Determine the [X, Y] coordinate at the center of the cell enclosing the given text.  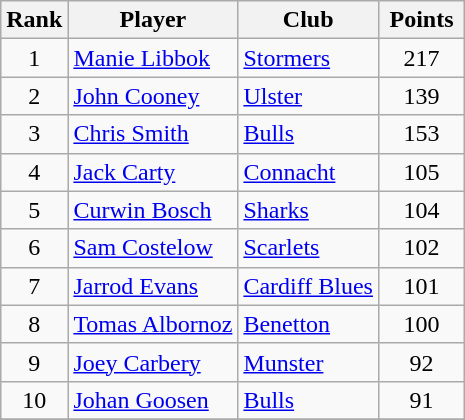
Curwin Bosch [153, 210]
Cardiff Blues [308, 286]
Manie Libbok [153, 58]
2 [34, 96]
Sam Costelow [153, 248]
104 [421, 210]
91 [421, 400]
Tomas Albornoz [153, 324]
Connacht [308, 172]
Benetton [308, 324]
5 [34, 210]
Scarlets [308, 248]
153 [421, 134]
Sharks [308, 210]
101 [421, 286]
John Cooney [153, 96]
4 [34, 172]
Jack Carty [153, 172]
Points [421, 20]
Joey Carbery [153, 362]
217 [421, 58]
Jarrod Evans [153, 286]
7 [34, 286]
105 [421, 172]
Rank [34, 20]
10 [34, 400]
102 [421, 248]
Chris Smith [153, 134]
Munster [308, 362]
139 [421, 96]
100 [421, 324]
3 [34, 134]
Stormers [308, 58]
8 [34, 324]
1 [34, 58]
92 [421, 362]
Player [153, 20]
Ulster [308, 96]
Club [308, 20]
Johan Goosen [153, 400]
6 [34, 248]
9 [34, 362]
